Capture the cell that displays the provided text and extract its [x, y] central coordinate. 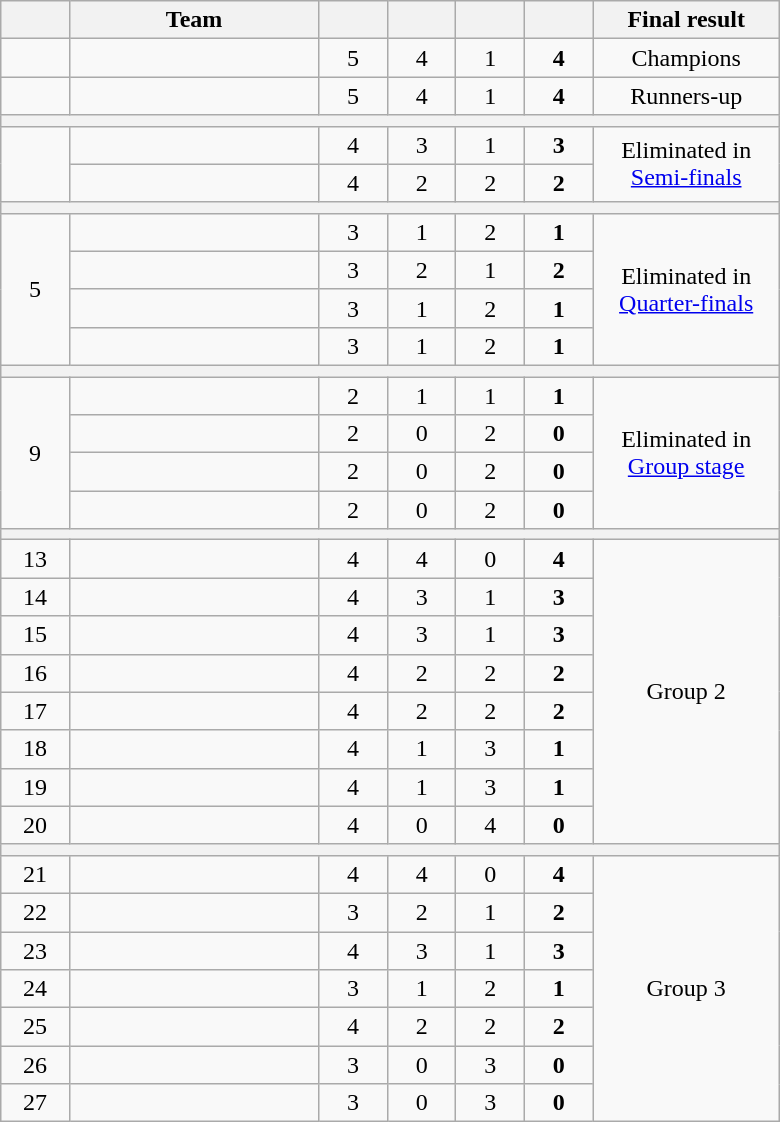
Eliminated in Quarter-finals [686, 289]
22 [36, 912]
17 [36, 711]
14 [36, 597]
25 [36, 1027]
Eliminated in Group stage [686, 452]
20 [36, 825]
Runners-up [686, 96]
16 [36, 673]
23 [36, 951]
24 [36, 989]
Eliminated in Semi-finals [686, 164]
Team [194, 20]
Group 2 [686, 692]
Group 3 [686, 988]
26 [36, 1065]
13 [36, 559]
19 [36, 787]
21 [36, 874]
18 [36, 749]
Final result [686, 20]
Champions [686, 58]
9 [36, 452]
15 [36, 635]
27 [36, 1103]
